Find where the given text appears and provide that cell's center as (x, y) coordinate. 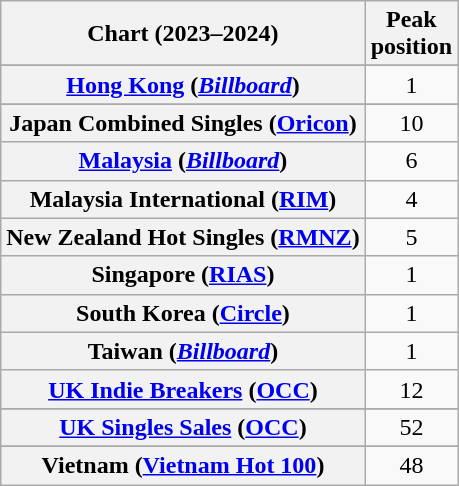
52 (411, 427)
New Zealand Hot Singles (RMNZ) (183, 237)
Peakposition (411, 34)
5 (411, 237)
Malaysia (Billboard) (183, 161)
UK Indie Breakers (OCC) (183, 389)
Taiwan (Billboard) (183, 351)
Chart (2023–2024) (183, 34)
Singapore (RIAS) (183, 275)
4 (411, 199)
Vietnam (Vietnam Hot 100) (183, 465)
12 (411, 389)
48 (411, 465)
Japan Combined Singles (Oricon) (183, 123)
6 (411, 161)
Hong Kong (Billboard) (183, 85)
UK Singles Sales (OCC) (183, 427)
South Korea (Circle) (183, 313)
Malaysia International (RIM) (183, 199)
10 (411, 123)
